Pinpoint the cell where the given text exists, returning its (X, Y) midpoint coordinate. 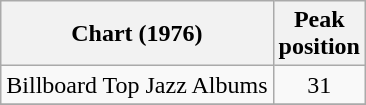
31 (319, 85)
Peakposition (319, 34)
Chart (1976) (137, 34)
Billboard Top Jazz Albums (137, 85)
